Extract the [x, y] coordinate from the center of the cell holding the provided text.  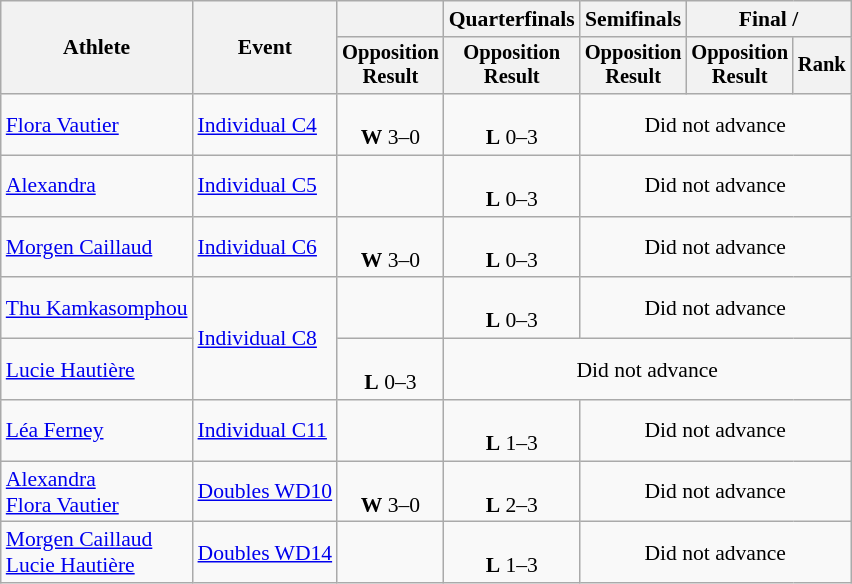
Semifinals [634, 19]
Alexandra [97, 186]
Thu Kamkasomphou [97, 308]
Lucie Hautière [97, 370]
Individual C8 [266, 339]
Léa Ferney [97, 430]
L 2–3 [512, 492]
Athlete [97, 48]
Morgen Caillaud [97, 248]
Final / [768, 19]
Individual C4 [266, 124]
Morgen CaillaudLucie Hautière [97, 552]
Flora Vautier [97, 124]
Individual C6 [266, 248]
Rank [822, 66]
Doubles WD14 [266, 552]
Quarterfinals [512, 19]
Individual C11 [266, 430]
Event [266, 48]
Alexandra Flora Vautier [97, 492]
Individual C5 [266, 186]
Doubles WD10 [266, 492]
